Return (X, Y) of the center of cell containing provided text 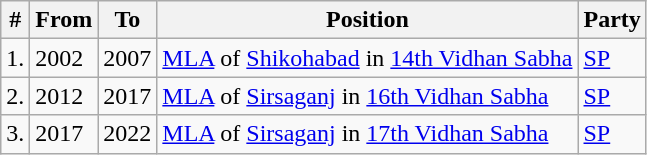
2022 (128, 134)
2012 (64, 96)
MLA of Shikohabad in 14th Vidhan Sabha (368, 58)
Position (368, 20)
2002 (64, 58)
Party (612, 20)
3. (16, 134)
1. (16, 58)
From (64, 20)
# (16, 20)
2007 (128, 58)
MLA of Sirsaganj in 17th Vidhan Sabha (368, 134)
2. (16, 96)
To (128, 20)
MLA of Sirsaganj in 16th Vidhan Sabha (368, 96)
